Provide the (x, y) coordinate of the cell's center where the given text is located.  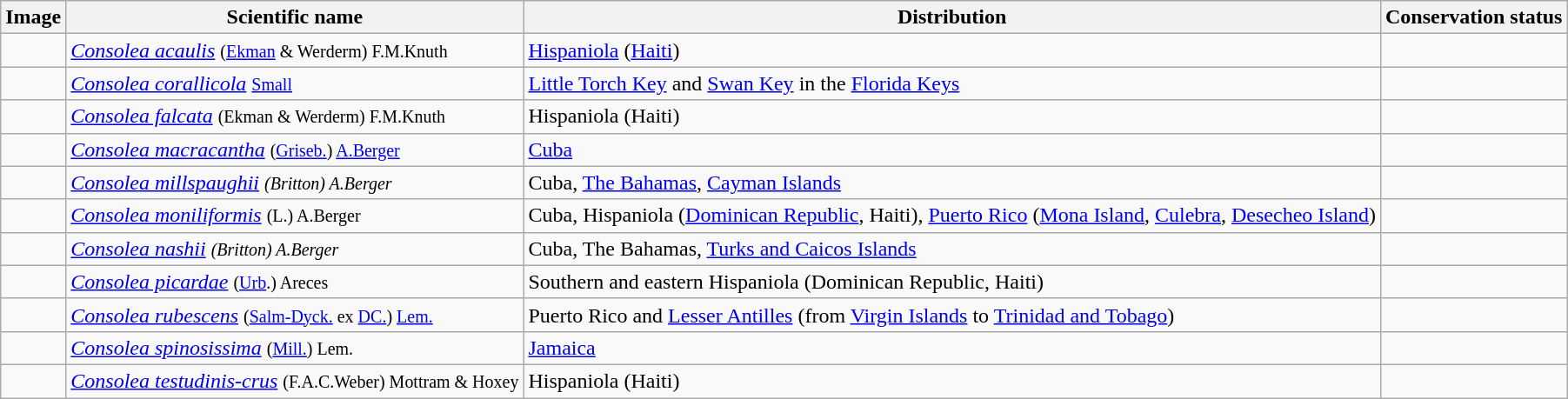
Consolea rubescens (Salm-Dyck. ex DC.) Lem. (295, 315)
Consolea picardae (Urb.) Areces (295, 282)
Cuba, The Bahamas, Cayman Islands (952, 183)
Consolea spinosissima (Mill.) Lem. (295, 348)
Southern and eastern Hispaniola (Dominican Republic, Haiti) (952, 282)
Scientific name (295, 17)
Consolea falcata (Ekman & Werderm) F.M.Knuth (295, 116)
Distribution (952, 17)
Consolea acaulis (Ekman & Werderm) F.M.Knuth (295, 50)
Consolea corallicola Small (295, 83)
Conservation status (1473, 17)
Consolea testudinis-crus (F.A.C.Weber) Mottram & Hoxey (295, 381)
Consolea moniliformis (L.) A.Berger (295, 216)
Consolea macracantha (Griseb.) A.Berger (295, 150)
Image (33, 17)
Cuba, Hispaniola (Dominican Republic, Haiti), Puerto Rico (Mona Island, Culebra, Desecheo Island) (952, 216)
Cuba, The Bahamas, Turks and Caicos Islands (952, 249)
Puerto Rico and Lesser Antilles (from Virgin Islands to Trinidad and Tobago) (952, 315)
Cuba (952, 150)
Consolea millspaughii (Britton) A.Berger (295, 183)
Little Torch Key and Swan Key in the Florida Keys (952, 83)
Consolea nashii (Britton) A.Berger (295, 249)
Jamaica (952, 348)
